From the cell containing the given text, extract its center point as (x, y) coordinate. 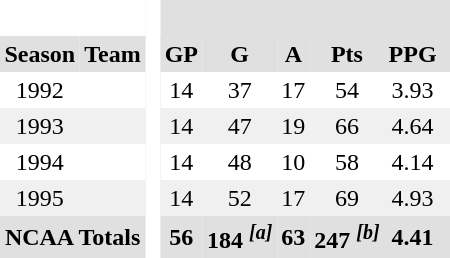
1993 (40, 126)
NCAA Totals (72, 237)
58 (347, 162)
19 (294, 126)
47 (239, 126)
10 (294, 162)
66 (347, 126)
63 (294, 237)
1992 (40, 90)
184 [a] (239, 237)
A (294, 54)
3.93 (412, 90)
52 (239, 198)
Team (112, 54)
247 [b] (347, 237)
Pts (347, 54)
1994 (40, 162)
56 (181, 237)
4.41 (412, 237)
4.64 (412, 126)
54 (347, 90)
1995 (40, 198)
Season (40, 54)
4.93 (412, 198)
GP (181, 54)
69 (347, 198)
G (239, 54)
48 (239, 162)
4.14 (412, 162)
37 (239, 90)
PPG (412, 54)
